Find where the given text appears and provide that cell's center as (X, Y) coordinate. 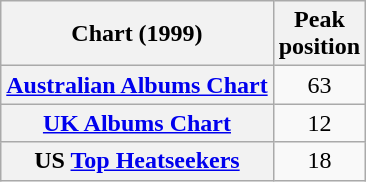
12 (319, 123)
18 (319, 161)
US Top Heatseekers (137, 161)
Chart (1999) (137, 34)
Peakposition (319, 34)
Australian Albums Chart (137, 85)
63 (319, 85)
UK Albums Chart (137, 123)
